Search for the cell housing the specified text and yield its (x, y) center coordinate. 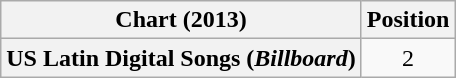
Position (408, 20)
Chart (2013) (181, 20)
US Latin Digital Songs (Billboard) (181, 58)
2 (408, 58)
